Locate the cell with the specified text and output its (X, Y) center coordinate. 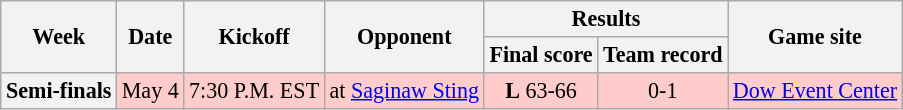
Opponent (404, 36)
Week (59, 36)
L 63-66 (541, 90)
Game site (816, 36)
Results (606, 18)
Semi-finals (59, 90)
Date (150, 36)
at Saginaw Sting (404, 90)
Final score (541, 54)
May 4 (150, 90)
Team record (663, 54)
Kickoff (254, 36)
0-1 (663, 90)
Dow Event Center (816, 90)
7:30 P.M. EST (254, 90)
